Provide the [x, y] coordinate of the cell's center where the given text is located.  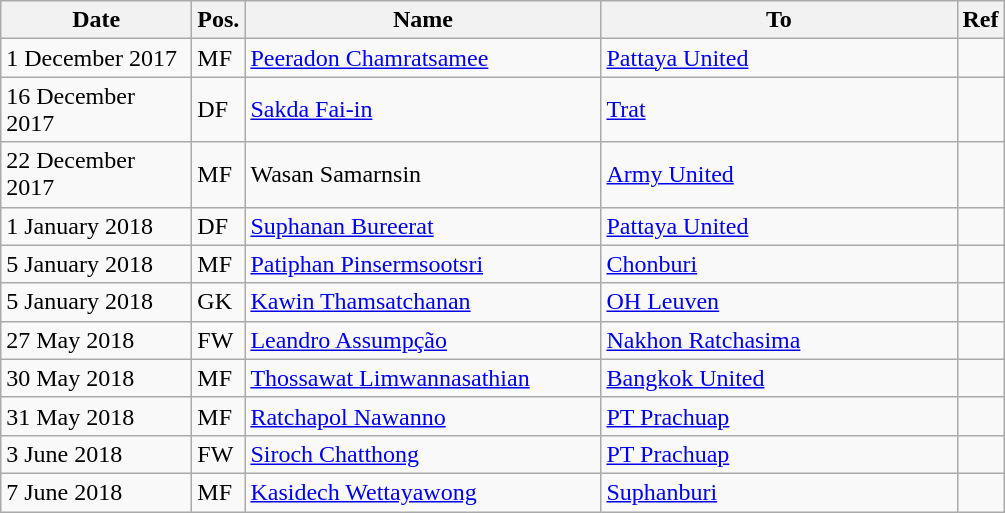
Ref [980, 20]
Leandro Assumpção [423, 340]
Date [96, 20]
16 December 2017 [96, 110]
3 June 2018 [96, 454]
Trat [779, 110]
OH Leuven [779, 302]
Kawin Thamsatchanan [423, 302]
Pos. [218, 20]
Wasan Samarnsin [423, 174]
Thossawat Limwannasathian [423, 378]
1 January 2018 [96, 226]
GK [218, 302]
7 June 2018 [96, 492]
Ratchapol Nawanno [423, 416]
To [779, 20]
30 May 2018 [96, 378]
Army United [779, 174]
Suphanburi [779, 492]
Kasidech Wettayawong [423, 492]
Patiphan Pinsermsootsri [423, 264]
27 May 2018 [96, 340]
22 December 2017 [96, 174]
31 May 2018 [96, 416]
Chonburi [779, 264]
Sakda Fai-in [423, 110]
Suphanan Bureerat [423, 226]
Name [423, 20]
Siroch Chatthong [423, 454]
Bangkok United [779, 378]
1 December 2017 [96, 58]
Nakhon Ratchasima [779, 340]
Peeradon Chamratsamee [423, 58]
